Scan for the cell matching the given text and deliver its (x, y) coordinate at center. 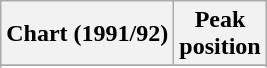
Peakposition (220, 34)
Chart (1991/92) (88, 34)
